Return the (X, Y) coordinate for the center point of the cell that contains the specified text.  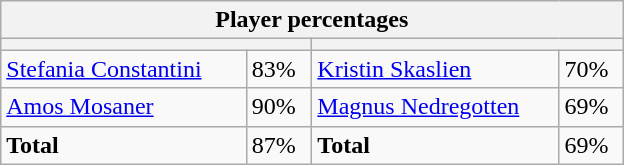
83% (279, 69)
87% (279, 145)
Player percentages (312, 20)
Kristin Skaslien (436, 69)
Amos Mosaner (124, 107)
Magnus Nedregotten (436, 107)
90% (279, 107)
Stefania Constantini (124, 69)
70% (591, 69)
